Provide the [x, y] coordinate of the cell's center where the given text is located.  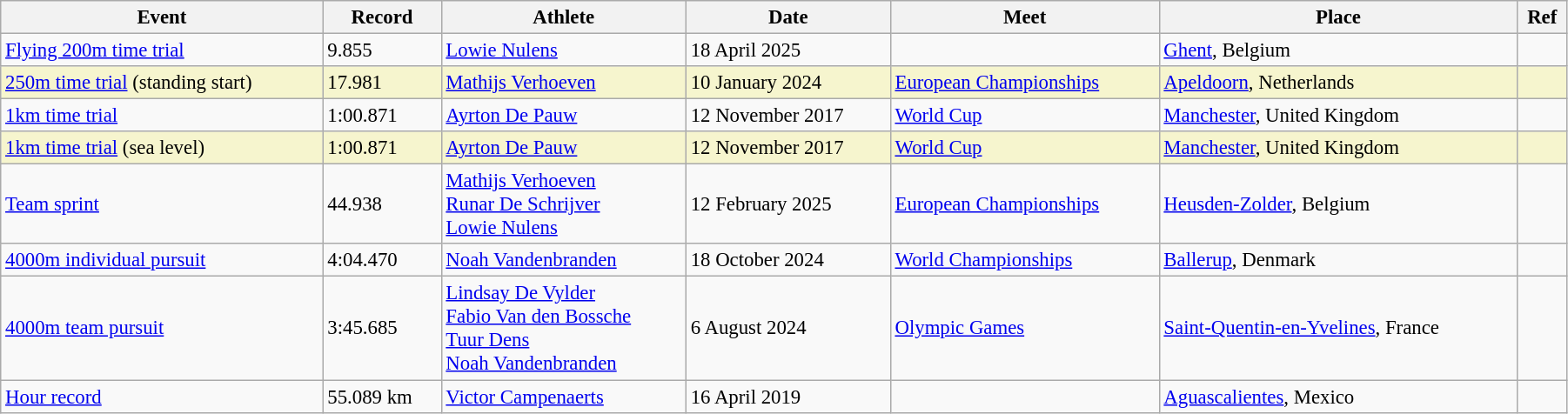
12 February 2025 [788, 204]
55.089 km [382, 397]
Victor Campenaerts [564, 397]
Lindsay De VylderFabio Van den BosscheTuur DensNoah Vandenbranden [564, 329]
Ballerup, Denmark [1338, 260]
Saint-Quentin-en-Yvelines, France [1338, 329]
Hour record [162, 397]
Aguascalientes, Mexico [1338, 397]
Mathijs Verhoeven [564, 83]
6 August 2024 [788, 329]
16 April 2019 [788, 397]
Flying 200m time trial [162, 50]
1km time trial (sea level) [162, 148]
4000m team pursuit [162, 329]
Team sprint [162, 204]
Ref [1542, 17]
1km time trial [162, 116]
Record [382, 17]
18 April 2025 [788, 50]
9.855 [382, 50]
Meet [1025, 17]
Place [1338, 17]
Lowie Nulens [564, 50]
Event [162, 17]
Noah Vandenbranden [564, 260]
Apeldoorn, Netherlands [1338, 83]
Heusden-Zolder, Belgium [1338, 204]
Date [788, 17]
44.938 [382, 204]
17.981 [382, 83]
World Championships [1025, 260]
4000m individual pursuit [162, 260]
Olympic Games [1025, 329]
18 October 2024 [788, 260]
4:04.470 [382, 260]
10 January 2024 [788, 83]
Mathijs VerhoevenRunar De SchrijverLowie Nulens [564, 204]
3:45.685 [382, 329]
Ghent, Belgium [1338, 50]
250m time trial (standing start) [162, 83]
Athlete [564, 17]
